Locate the cell with the specified text and output its (X, Y) center coordinate. 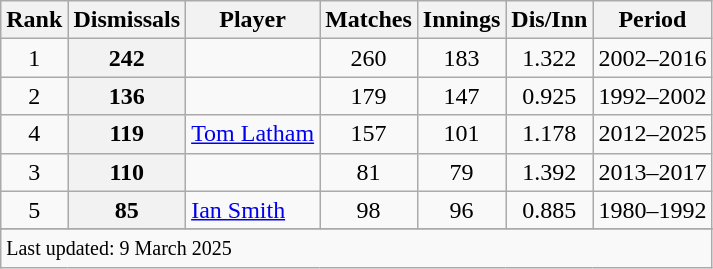
96 (461, 210)
4 (34, 134)
2012–2025 (652, 134)
1980–1992 (652, 210)
1.178 (550, 134)
0.885 (550, 210)
260 (369, 58)
98 (369, 210)
3 (34, 172)
1 (34, 58)
Rank (34, 20)
79 (461, 172)
Ian Smith (253, 210)
81 (369, 172)
1.322 (550, 58)
85 (127, 210)
0.925 (550, 96)
Dis/Inn (550, 20)
242 (127, 58)
Matches (369, 20)
2 (34, 96)
Period (652, 20)
2002–2016 (652, 58)
101 (461, 134)
147 (461, 96)
Tom Latham (253, 134)
5 (34, 210)
Last updated: 9 March 2025 (356, 248)
Player (253, 20)
2013–2017 (652, 172)
136 (127, 96)
Dismissals (127, 20)
119 (127, 134)
110 (127, 172)
157 (369, 134)
1.392 (550, 172)
183 (461, 58)
Innings (461, 20)
179 (369, 96)
1992–2002 (652, 96)
